Determine the (x, y) coordinate at the center of the cell enclosing the given text.  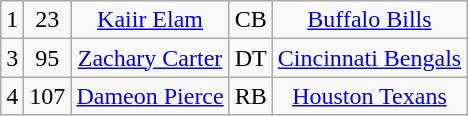
Buffalo Bills (369, 20)
Dameon Pierce (150, 96)
1 (12, 20)
Houston Texans (369, 96)
CB (250, 20)
107 (48, 96)
4 (12, 96)
Cincinnati Bengals (369, 58)
3 (12, 58)
DT (250, 58)
95 (48, 58)
Zachary Carter (150, 58)
RB (250, 96)
Kaiir Elam (150, 20)
23 (48, 20)
